Scan for the cell matching the given text and deliver its (X, Y) coordinate at center. 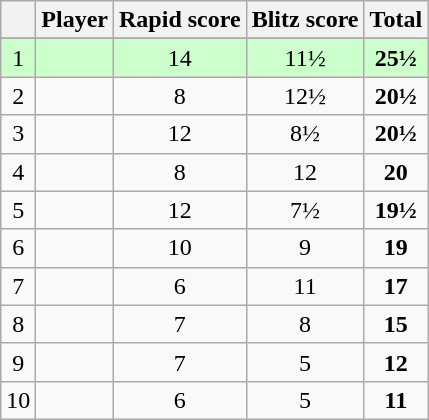
14 (180, 58)
19½ (396, 210)
4 (18, 172)
7½ (305, 210)
20 (396, 172)
19 (396, 248)
1 (18, 58)
17 (396, 286)
2 (18, 96)
Rapid score (180, 20)
11½ (305, 58)
25½ (396, 58)
3 (18, 134)
12½ (305, 96)
15 (396, 324)
8½ (305, 134)
Player (75, 20)
Total (396, 20)
Blitz score (305, 20)
